Search for the cell housing the specified text and yield its [X, Y] center coordinate. 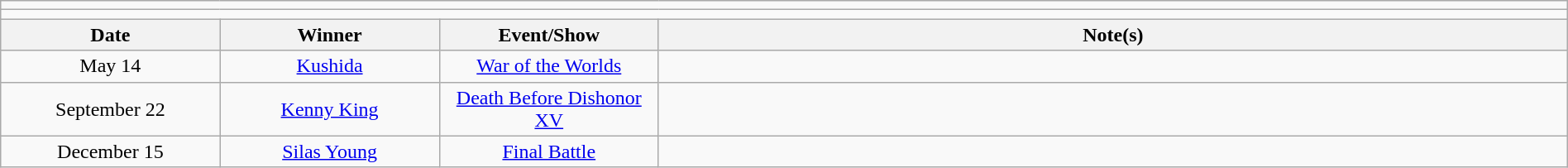
Kushida [329, 66]
Date [111, 35]
Winner [329, 35]
December 15 [111, 151]
Kenny King [329, 109]
Silas Young [329, 151]
Event/Show [549, 35]
Final Battle [549, 151]
War of the Worlds [549, 66]
Note(s) [1113, 35]
May 14 [111, 66]
September 22 [111, 109]
Death Before Dishonor XV [549, 109]
